Provide the [x, y] coordinate of the cell's center where the given text is located.  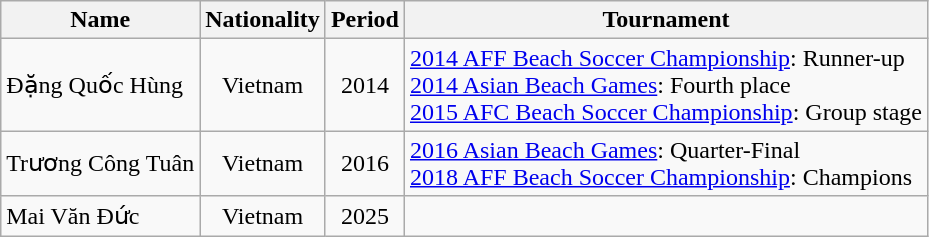
Tournament [666, 20]
Nationality [263, 20]
Name [100, 20]
2014 [364, 85]
Mai Văn Đức [100, 216]
2016 [364, 164]
Đặng Quốc Hùng [100, 85]
2014 AFF Beach Soccer Championship: Runner-up2014 Asian Beach Games: Fourth place2015 AFC Beach Soccer Championship: Group stage [666, 85]
2025 [364, 216]
2016 Asian Beach Games: Quarter-Final2018 AFF Beach Soccer Championship: Champions [666, 164]
Period [364, 20]
Trương Công Tuân [100, 164]
